Extract the (x, y) coordinate from the center of the cell holding the provided text.  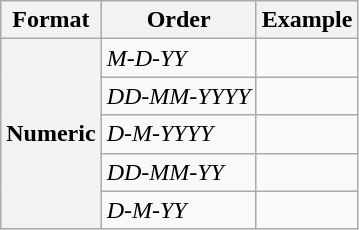
Numeric (51, 134)
D-M-YYYY (178, 134)
Order (178, 20)
DD-MM-YYYY (178, 96)
Format (51, 20)
Example (307, 20)
M-D-YY (178, 58)
DD-MM-YY (178, 172)
D-M-YY (178, 210)
